Determine the (x, y) coordinate at the center of the cell enclosing the given text.  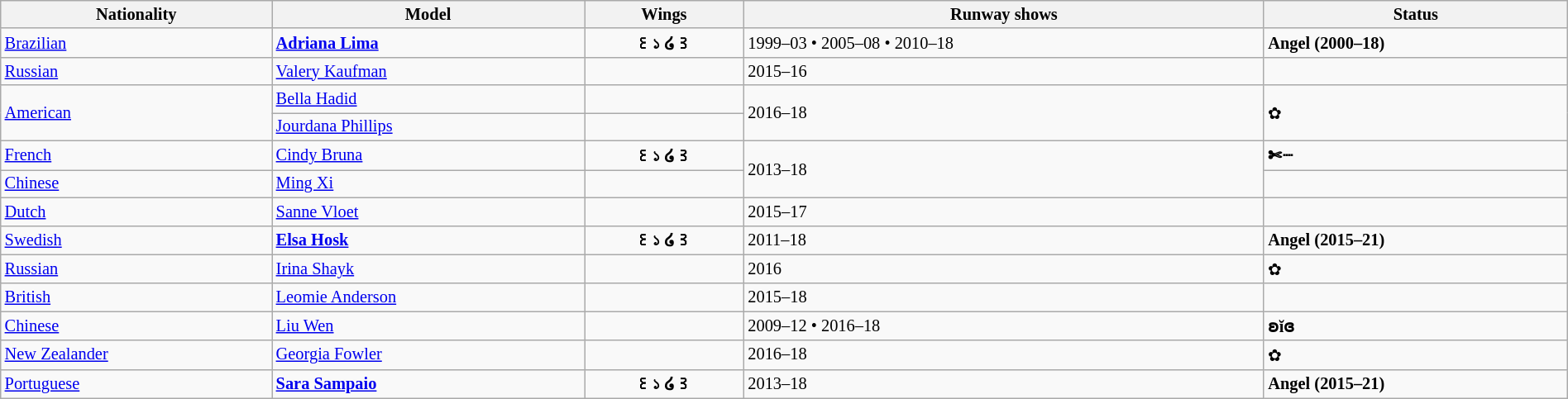
New Zealander (136, 355)
ʚĭɞ (1416, 325)
Leomie Anderson (428, 297)
Ming Xi (428, 183)
2015–16 (1004, 71)
2015–17 (1004, 211)
2009–12 • 2016–18 (1004, 325)
Nationality (136, 14)
American (136, 112)
Wings (663, 14)
Jourdana Phillips (428, 126)
Irina Shayk (428, 269)
2011–18 (1004, 240)
Runway shows (1004, 14)
Bella Hadid (428, 99)
French (136, 155)
Swedish (136, 240)
1999–03 • 2005–08 • 2010–18 (1004, 43)
2015–18 (1004, 297)
Liu Wen (428, 325)
Sanne Vloet (428, 211)
Brazilian (136, 43)
British (136, 297)
Cindy Bruna (428, 155)
✄┈ (1416, 155)
Dutch (136, 211)
Adriana Lima (428, 43)
Model (428, 14)
2016 (1004, 269)
Status (1416, 14)
Valery Kaufman (428, 71)
Portuguese (136, 383)
Sara Sampaio (428, 383)
Angel (2000–18) (1416, 43)
Elsa Hosk (428, 240)
Georgia Fowler (428, 355)
